Find where the given text appears and provide that cell's center as (x, y) coordinate. 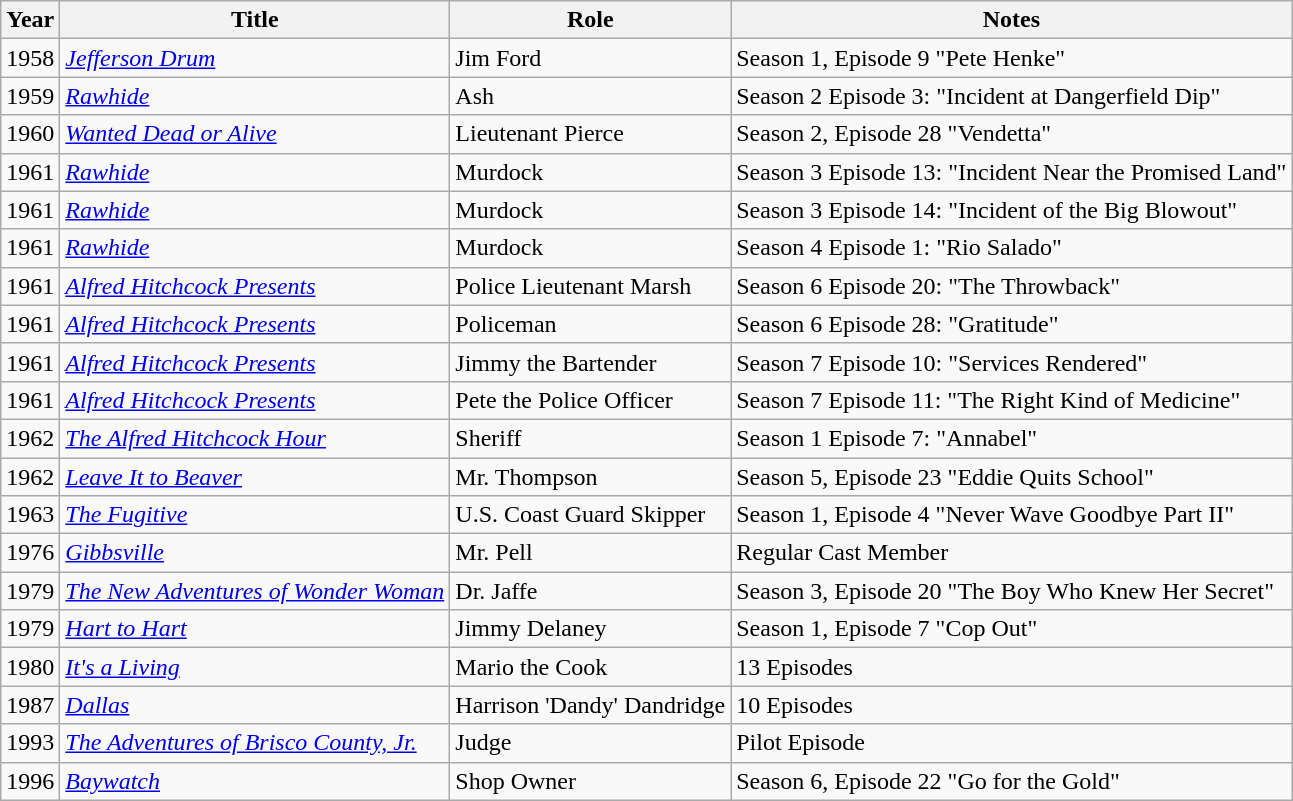
Jimmy Delaney (590, 629)
The Alfred Hitchcock Hour (255, 438)
1993 (30, 743)
Season 7 Episode 11: "The Right Kind of Medicine" (1012, 400)
Mr. Pell (590, 553)
1976 (30, 553)
10 Episodes (1012, 705)
Dr. Jaffe (590, 591)
Harrison 'Dandy' Dandridge (590, 705)
1980 (30, 667)
13 Episodes (1012, 667)
Pilot Episode (1012, 743)
Season 3 Episode 13: "Incident Near the Promised Land" (1012, 172)
Mr. Thompson (590, 477)
Season 7 Episode 10: "Services Rendered" (1012, 362)
Role (590, 20)
Gibbsville (255, 553)
Jimmy the Bartender (590, 362)
Season 2, Episode 28 "Vendetta" (1012, 134)
Regular Cast Member (1012, 553)
Policeman (590, 324)
Notes (1012, 20)
Season 4 Episode 1: "Rio Salado" (1012, 248)
Ash (590, 96)
1996 (30, 781)
U.S. Coast Guard Skipper (590, 515)
1963 (30, 515)
Season 3 Episode 14: "Incident of the Big Blowout" (1012, 210)
Season 3, Episode 20 "The Boy Who Knew Her Secret" (1012, 591)
Shop Owner (590, 781)
Season 1, Episode 4 "Never Wave Goodbye Part II" (1012, 515)
Season 2 Episode 3: "Incident at Dangerfield Dip" (1012, 96)
Hart to Hart (255, 629)
Judge (590, 743)
1958 (30, 58)
1959 (30, 96)
1960 (30, 134)
Year (30, 20)
Baywatch (255, 781)
The New Adventures of Wonder Woman (255, 591)
Title (255, 20)
Season 1, Episode 7 "Cop Out" (1012, 629)
Lieutenant Pierce (590, 134)
It's a Living (255, 667)
Sheriff (590, 438)
Season 6 Episode 20: "The Throwback" (1012, 286)
1987 (30, 705)
Dallas (255, 705)
Leave It to Beaver (255, 477)
Mario the Cook (590, 667)
The Fugitive (255, 515)
Pete the Police Officer (590, 400)
Jim Ford (590, 58)
Season 6 Episode 28: "Gratitude" (1012, 324)
The Adventures of Brisco County, Jr. (255, 743)
Wanted Dead or Alive (255, 134)
Season 5, Episode 23 "Eddie Quits School" (1012, 477)
Police Lieutenant Marsh (590, 286)
Jefferson Drum (255, 58)
Season 1, Episode 9 "Pete Henke" (1012, 58)
Season 6, Episode 22 "Go for the Gold" (1012, 781)
Season 1 Episode 7: "Annabel" (1012, 438)
